Find where the given text appears and provide that cell's center as (X, Y) coordinate. 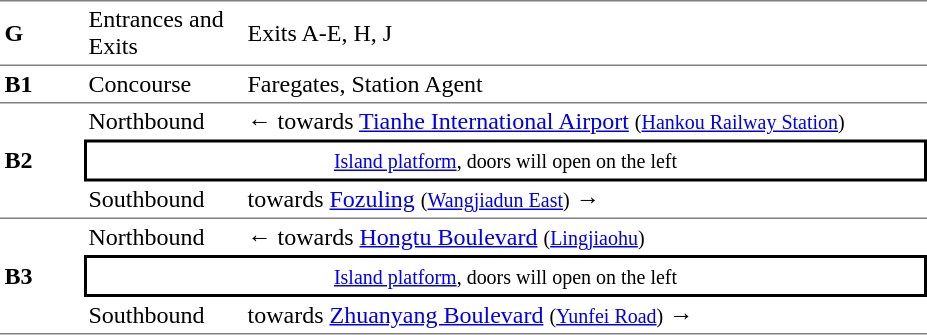
G (42, 33)
Entrances and Exits (164, 33)
towards Zhuanyang Boulevard (Yunfei Road) → (585, 316)
← towards Tianhe International Airport (Hankou Railway Station) (585, 122)
← towards Hongtu Boulevard (Lingjiaohu) (585, 237)
B2 (42, 162)
B3 (42, 277)
Faregates, Station Agent (585, 85)
Concourse (164, 85)
towards Fozuling (Wangjiadun East) → (585, 201)
Exits A-E, H, J (585, 33)
B1 (42, 85)
